Extract the (X, Y) coordinate from the center of the cell holding the provided text.  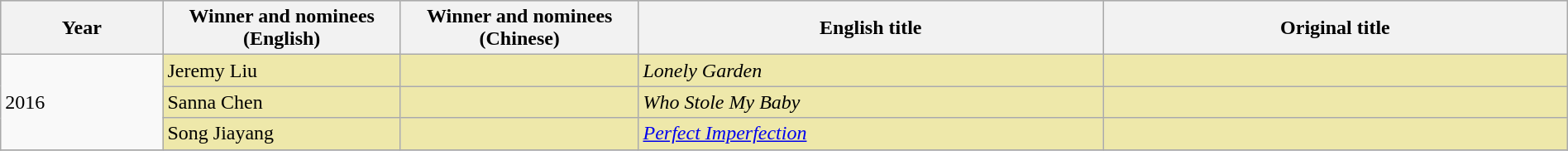
2016 (82, 102)
Who Stole My Baby (871, 102)
English title (871, 28)
Jeremy Liu (282, 71)
Sanna Chen (282, 102)
Lonely Garden (871, 71)
Winner and nominees(Chinese) (519, 28)
Year (82, 28)
Winner and nominees(English) (282, 28)
Original title (1336, 28)
Song Jiayang (282, 134)
Perfect Imperfection (871, 134)
